Pinpoint the cell where the given text exists, returning its (X, Y) midpoint coordinate. 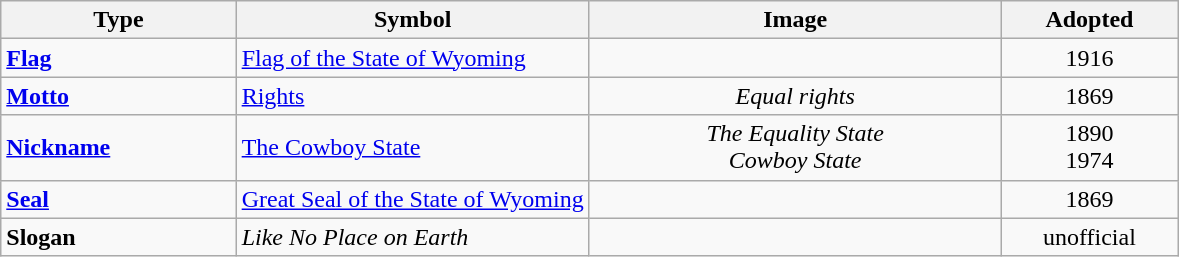
Flag of the State of Wyoming (412, 58)
unofficial (1090, 237)
Seal (118, 199)
Rights (412, 96)
Image (795, 20)
18901974 (1090, 148)
1916 (1090, 58)
Type (118, 20)
Symbol (412, 20)
Flag (118, 58)
Equal rights (795, 96)
The Equality StateCowboy State (795, 148)
The Cowboy State (412, 148)
Slogan (118, 237)
Adopted (1090, 20)
Nickname (118, 148)
Great Seal of the State of Wyoming (412, 199)
Like No Place on Earth (412, 237)
Motto (118, 96)
